Capture the cell that displays the provided text and extract its (X, Y) central coordinate. 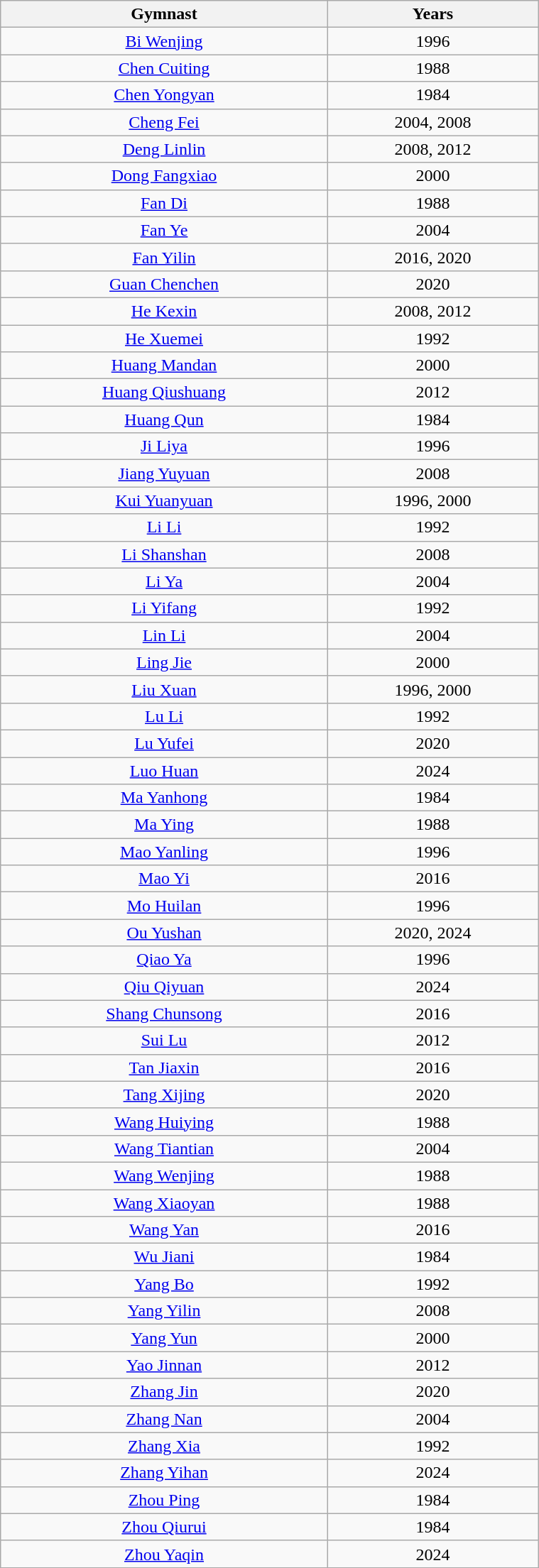
Dong Fangxiao (165, 176)
Wang Wenjing (165, 1175)
2016, 2020 (432, 257)
Ma Ying (165, 825)
Chen Cuiting (165, 68)
Ji Liya (165, 446)
Guan Chenchen (165, 284)
Ou Yushan (165, 933)
Ling Jie (165, 662)
Ma Yanhong (165, 798)
Years (432, 14)
Fan Yilin (165, 257)
Shang Chunsong (165, 1014)
Mao Yi (165, 879)
Jiang Yuyuan (165, 473)
Wang Huiying (165, 1122)
Mo Huilan (165, 906)
Li Li (165, 527)
Lin Li (165, 635)
Wang Tiantian (165, 1148)
Luo Huan (165, 770)
He Xuemei (165, 339)
Deng Linlin (165, 149)
Yao Jinnan (165, 1365)
Bi Wenjing (165, 41)
Kui Yuanyuan (165, 500)
Wang Xiaoyan (165, 1203)
Zhou Ping (165, 1500)
Liu Xuan (165, 689)
Qiao Ya (165, 960)
Zhang Xia (165, 1446)
Li Ya (165, 581)
Li Shanshan (165, 554)
Chen Yongyan (165, 95)
Zhou Yaqin (165, 1554)
Sui Lu (165, 1041)
He Kexin (165, 311)
Lu Yufei (165, 743)
Zhou Qiurui (165, 1527)
Fan Ye (165, 230)
Mao Yanling (165, 852)
Zhang Yihan (165, 1473)
Yang Bo (165, 1284)
Yang Yilin (165, 1311)
Yang Yun (165, 1338)
Huang Qiushuang (165, 393)
2020, 2024 (432, 933)
Wu Jiani (165, 1257)
Tan Jiaxin (165, 1068)
Huang Qun (165, 420)
Li Yifang (165, 608)
Lu Li (165, 716)
2004, 2008 (432, 122)
Cheng Fei (165, 122)
Zhang Nan (165, 1419)
Zhang Jin (165, 1392)
Tang Xijing (165, 1095)
Wang Yan (165, 1230)
Huang Mandan (165, 366)
Fan Di (165, 203)
Qiu Qiyuan (165, 987)
Gymnast (165, 14)
